Detect which cell encompasses the target text, then output its (x, y) center coordinate. 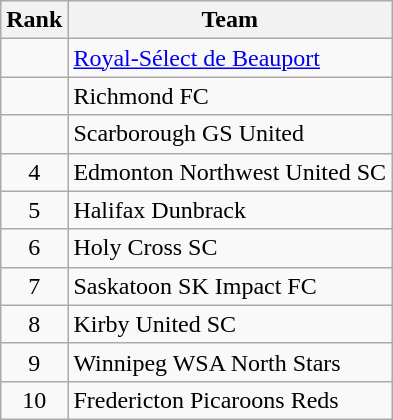
Royal-Sélect de Beauport (230, 58)
9 (34, 362)
Saskatoon SK Impact FC (230, 286)
8 (34, 324)
Team (230, 20)
Rank (34, 20)
4 (34, 172)
Winnipeg WSA North Stars (230, 362)
6 (34, 248)
Edmonton Northwest United SC (230, 172)
7 (34, 286)
Kirby United SC (230, 324)
Holy Cross SC (230, 248)
5 (34, 210)
Scarborough GS United (230, 134)
Richmond FC (230, 96)
10 (34, 400)
Fredericton Picaroons Reds (230, 400)
Halifax Dunbrack (230, 210)
